For the text-containing cell, return its midpoint in (X, Y) coordinate format. 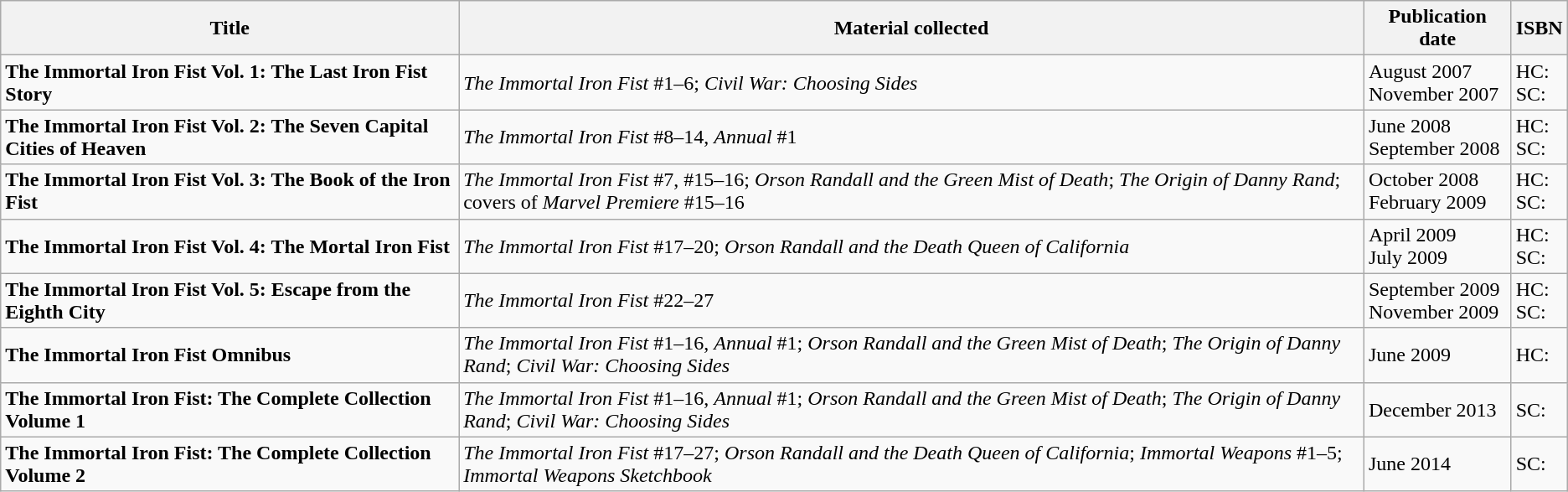
The Immortal Iron Fist Vol. 1: The Last Iron Fist Story (230, 82)
Title (230, 28)
Publication date (1437, 28)
HC: (1540, 355)
The Immortal Iron Fist Vol. 4: The Mortal Iron Fist (230, 246)
October 2008February 2009 (1437, 191)
The Immortal Iron Fist: The Complete Collection Volume 2 (230, 464)
December 2013 (1437, 409)
The Immortal Iron Fist Vol. 5: Escape from the Eighth City (230, 300)
The Immortal Iron Fist #17–27; Orson Randall and the Death Queen of California; Immortal Weapons #1–5; Immortal Weapons Sketchbook (911, 464)
The Immortal Iron Fist #8–14, Annual #1 (911, 137)
June 2014 (1437, 464)
The Immortal Iron Fist #22–27 (911, 300)
The Immortal Iron Fist #1–6; Civil War: Choosing Sides (911, 82)
April 2009July 2009 (1437, 246)
The Immortal Iron Fist Vol. 2: The Seven Capital Cities of Heaven (230, 137)
ISBN (1540, 28)
The Immortal Iron Fist: The Complete Collection Volume 1 (230, 409)
September 2009November 2009 (1437, 300)
The Immortal Iron Fist Vol. 3: The Book of the Iron Fist (230, 191)
Material collected (911, 28)
June 2009 (1437, 355)
The Immortal Iron Fist #17–20; Orson Randall and the Death Queen of California (911, 246)
The Immortal Iron Fist Omnibus (230, 355)
The Immortal Iron Fist #7, #15–16; Orson Randall and the Green Mist of Death; The Origin of Danny Rand; covers of Marvel Premiere #15–16 (911, 191)
June 2008September 2008 (1437, 137)
August 2007November 2007 (1437, 82)
